Detect which cell encompasses the target text, then output its [x, y] center coordinate. 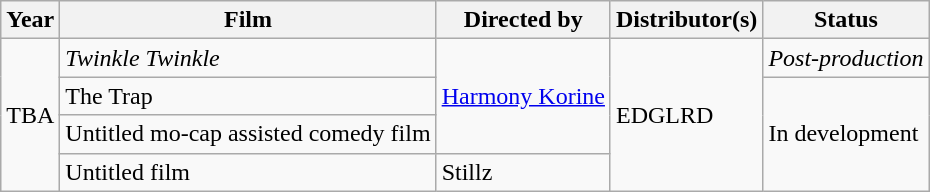
EDGLRD [686, 115]
In development [846, 134]
Year [30, 20]
Status [846, 20]
Distributor(s) [686, 20]
Untitled mo-cap assisted comedy film [248, 134]
TBA [30, 115]
Stillz [523, 172]
Untitled film [248, 172]
Post-production [846, 58]
Harmony Korine [523, 96]
Twinkle Twinkle [248, 58]
Film [248, 20]
Directed by [523, 20]
The Trap [248, 96]
